For the text-containing cell, return its midpoint in [x, y] coordinate format. 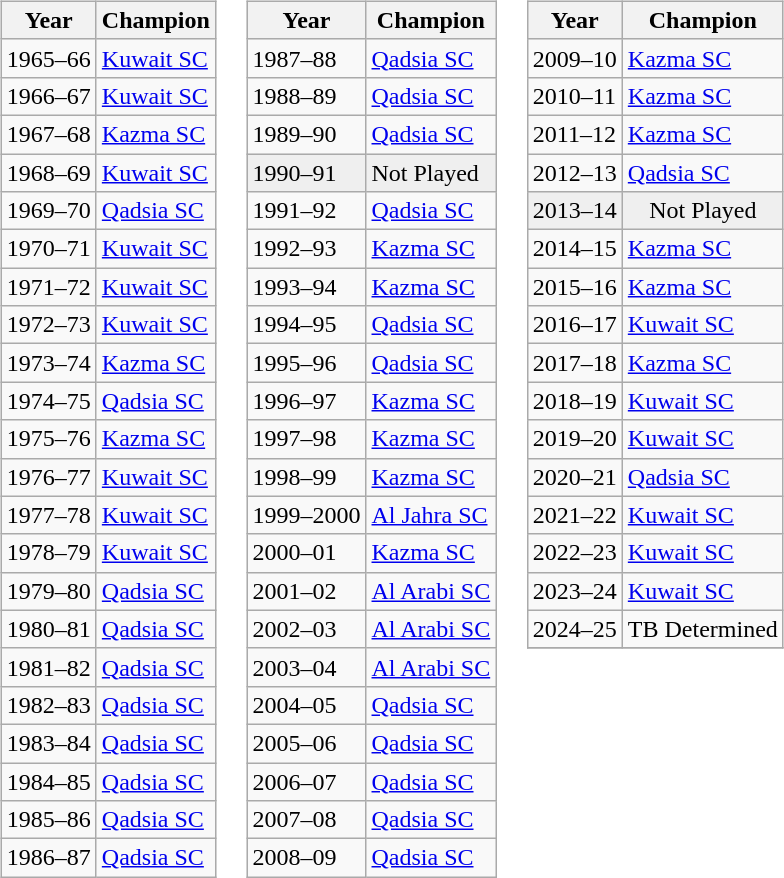
1991–92 [306, 211]
2021–22 [574, 515]
1973–74 [48, 363]
2007–08 [306, 820]
1970–71 [48, 249]
1997–98 [306, 439]
TB Determined [702, 629]
2002–03 [306, 629]
1999–2000 [306, 515]
2013–14 [574, 211]
2004–05 [306, 705]
2014–15 [574, 249]
2022–23 [574, 553]
1967–68 [48, 134]
1995–96 [306, 363]
1990–91 [306, 173]
1986–87 [48, 858]
1985–86 [48, 820]
2006–07 [306, 781]
1974–75 [48, 401]
1988–89 [306, 96]
1992–93 [306, 249]
1977–78 [48, 515]
1975–76 [48, 439]
1980–81 [48, 629]
2000–01 [306, 553]
1982–83 [48, 705]
1994–95 [306, 325]
2016–17 [574, 325]
2010–11 [574, 96]
2005–06 [306, 743]
1978–79 [48, 553]
2008–09 [306, 858]
1983–84 [48, 743]
1968–69 [48, 173]
1989–90 [306, 134]
2003–04 [306, 667]
2020–21 [574, 477]
1971–72 [48, 287]
1972–73 [48, 325]
1965–66 [48, 58]
2024–25 [574, 629]
2009–10 [574, 58]
2023–24 [574, 591]
2018–19 [574, 401]
1984–85 [48, 781]
1981–82 [48, 667]
2017–18 [574, 363]
2001–02 [306, 591]
2019–20 [574, 439]
1998–99 [306, 477]
2011–12 [574, 134]
2015–16 [574, 287]
1993–94 [306, 287]
1979–80 [48, 591]
1976–77 [48, 477]
2012–13 [574, 173]
Al Jahra SC [431, 515]
1966–67 [48, 96]
1969–70 [48, 211]
1996–97 [306, 401]
1987–88 [306, 58]
